From the cell containing the given text, extract its center point as (X, Y) coordinate. 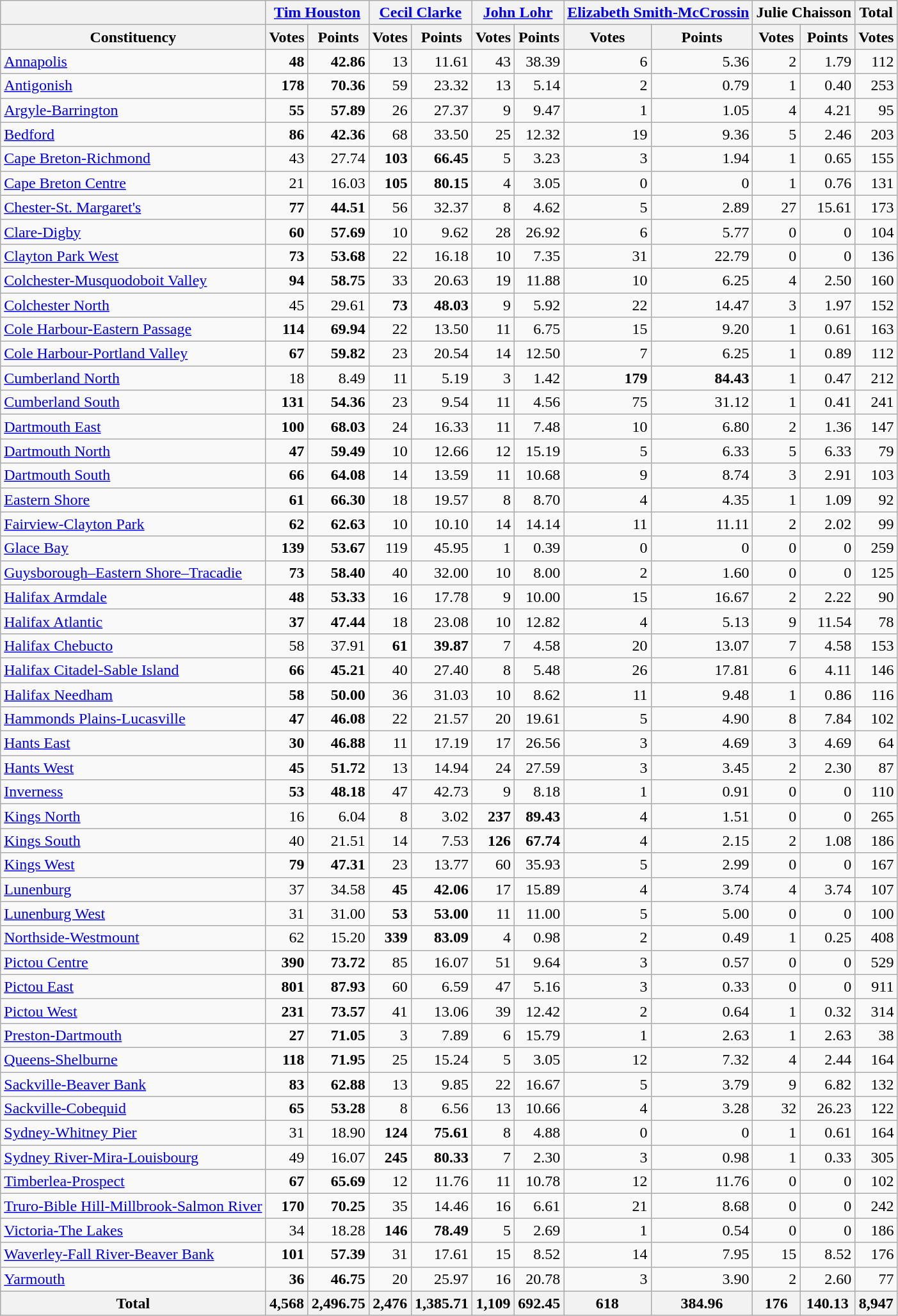
Timberlea-Prospect (133, 1182)
55 (287, 110)
0.91 (702, 792)
5.19 (442, 378)
1.08 (828, 841)
114 (287, 329)
2.99 (702, 865)
11.00 (539, 914)
140.13 (828, 1303)
801 (287, 987)
155 (876, 159)
265 (876, 816)
212 (876, 378)
31.12 (702, 402)
Preston-Dartmouth (133, 1035)
8.70 (539, 500)
31.03 (442, 694)
45.21 (338, 670)
6.82 (828, 1084)
911 (876, 987)
173 (876, 207)
Antigonish (133, 86)
78 (876, 621)
47.31 (338, 865)
8,947 (876, 1303)
Glace Bay (133, 548)
26.92 (539, 232)
259 (876, 548)
3.45 (702, 768)
Hants East (133, 743)
5.13 (702, 621)
48.18 (338, 792)
19.61 (539, 719)
6.61 (539, 1206)
15.20 (338, 938)
34 (287, 1230)
Dartmouth East (133, 427)
3.90 (702, 1279)
19.57 (442, 500)
Pictou East (133, 987)
0.54 (702, 1230)
110 (876, 792)
9.20 (702, 329)
86 (287, 134)
57.89 (338, 110)
0.57 (702, 962)
9.48 (702, 694)
73.72 (338, 962)
Cumberland South (133, 402)
10.10 (442, 524)
Chester-St. Margaret's (133, 207)
Victoria-The Lakes (133, 1230)
32.37 (442, 207)
26.56 (539, 743)
Colchester North (133, 305)
339 (390, 938)
34.58 (338, 889)
6.75 (539, 329)
68.03 (338, 427)
11.88 (539, 280)
6.80 (702, 427)
0.76 (828, 183)
85 (390, 962)
2,496.75 (338, 1303)
245 (390, 1157)
21.57 (442, 719)
Fairview-Clayton Park (133, 524)
8.74 (702, 475)
33.50 (442, 134)
408 (876, 938)
7.48 (539, 427)
Inverness (133, 792)
20.63 (442, 280)
15.79 (539, 1035)
53.67 (338, 548)
95 (876, 110)
42.86 (338, 61)
16.18 (442, 256)
Halifax Citadel-Sable Island (133, 670)
58.75 (338, 280)
13.59 (442, 475)
9.64 (539, 962)
2,476 (390, 1303)
12.32 (539, 134)
7.35 (539, 256)
253 (876, 86)
3.79 (702, 1084)
87 (876, 768)
58.40 (338, 573)
1.42 (539, 378)
1.05 (702, 110)
80.33 (442, 1157)
Elizabeth Smith-McCrossin (658, 13)
122 (876, 1109)
618 (607, 1303)
14.14 (539, 524)
Halifax Armdale (133, 597)
71.95 (338, 1059)
125 (876, 573)
12.42 (539, 1011)
68 (390, 134)
53.33 (338, 597)
42.73 (442, 792)
17.78 (442, 597)
3.28 (702, 1109)
16.03 (338, 183)
13.50 (442, 329)
692.45 (539, 1303)
178 (287, 86)
139 (287, 548)
2.22 (828, 597)
529 (876, 962)
7.53 (442, 841)
1.51 (702, 816)
59 (390, 86)
Cape Breton Centre (133, 183)
53.28 (338, 1109)
314 (876, 1011)
119 (390, 548)
Constituency (133, 37)
4.90 (702, 719)
0.86 (828, 694)
118 (287, 1059)
51 (493, 962)
107 (876, 889)
4.11 (828, 670)
49 (287, 1157)
73.57 (338, 1011)
17.19 (442, 743)
Clayton Park West (133, 256)
8.62 (539, 694)
7.95 (702, 1255)
4.56 (539, 402)
46.88 (338, 743)
5.77 (702, 232)
101 (287, 1255)
25.97 (442, 1279)
9.85 (442, 1084)
29.61 (338, 305)
Kings West (133, 865)
41 (390, 1011)
8.00 (539, 573)
Julie Chaisson (804, 13)
47.44 (338, 621)
5.00 (702, 914)
Waverley-Fall River-Beaver Bank (133, 1255)
31.00 (338, 914)
170 (287, 1206)
75.61 (442, 1133)
8.49 (338, 378)
Hammonds Plains-Lucasville (133, 719)
Kings South (133, 841)
Truro-Bible Hill-Millbrook-Salmon River (133, 1206)
203 (876, 134)
35 (390, 1206)
12.82 (539, 621)
4.21 (828, 110)
18.28 (338, 1230)
32.00 (442, 573)
9.54 (442, 402)
Halifax Needham (133, 694)
57.39 (338, 1255)
92 (876, 500)
9.36 (702, 134)
39 (493, 1011)
14.94 (442, 768)
Dartmouth South (133, 475)
7.84 (828, 719)
7.32 (702, 1059)
0.79 (702, 86)
Sackville-Cobequid (133, 1109)
56 (390, 207)
38 (876, 1035)
Lunenburg West (133, 914)
Guysborough–Eastern Shore–Tracadie (133, 573)
136 (876, 256)
42.36 (338, 134)
Eastern Shore (133, 500)
2.50 (828, 280)
Lunenburg (133, 889)
35.93 (539, 865)
20.78 (539, 1279)
39.87 (442, 646)
3.23 (539, 159)
4,568 (287, 1303)
17.61 (442, 1255)
69.94 (338, 329)
152 (876, 305)
70.25 (338, 1206)
2.69 (539, 1230)
46.75 (338, 1279)
15.19 (539, 451)
28 (493, 232)
62.63 (338, 524)
17.81 (702, 670)
44.51 (338, 207)
0.39 (539, 548)
384.96 (702, 1303)
0.25 (828, 938)
4.35 (702, 500)
237 (493, 816)
153 (876, 646)
241 (876, 402)
5.92 (539, 305)
Colchester-Musquodoboit Valley (133, 280)
6.59 (442, 987)
48.03 (442, 305)
66.45 (442, 159)
10.66 (539, 1109)
Sackville-Beaver Bank (133, 1084)
13.77 (442, 865)
Cumberland North (133, 378)
Bedford (133, 134)
0.64 (702, 1011)
167 (876, 865)
1,109 (493, 1303)
4.88 (539, 1133)
2.44 (828, 1059)
99 (876, 524)
Cecil Clarke (420, 13)
Tim Houston (317, 13)
33 (390, 280)
59.82 (338, 354)
50.00 (338, 694)
6.04 (338, 816)
46.08 (338, 719)
Pictou West (133, 1011)
126 (493, 841)
23.32 (442, 86)
147 (876, 427)
80.15 (442, 183)
10.78 (539, 1182)
Hants West (133, 768)
10.68 (539, 475)
27.59 (539, 768)
2.60 (828, 1279)
1.09 (828, 500)
13.06 (442, 1011)
1.79 (828, 61)
5.36 (702, 61)
42.06 (442, 889)
0.32 (828, 1011)
Kings North (133, 816)
27.74 (338, 159)
65.69 (338, 1182)
21.51 (338, 841)
30 (287, 743)
2.02 (828, 524)
104 (876, 232)
12.66 (442, 451)
0.89 (828, 354)
John Lohr (517, 13)
0.41 (828, 402)
32 (776, 1109)
67.74 (539, 841)
Argyle-Barrington (133, 110)
37.91 (338, 646)
83 (287, 1084)
16.33 (442, 427)
11.11 (702, 524)
231 (287, 1011)
15.61 (828, 207)
7.89 (442, 1035)
14.47 (702, 305)
8.68 (702, 1206)
20.54 (442, 354)
0.65 (828, 159)
390 (287, 962)
26.23 (828, 1109)
3.02 (442, 816)
22.79 (702, 256)
Northside-Westmount (133, 938)
89.43 (539, 816)
51.72 (338, 768)
2.46 (828, 134)
90 (876, 597)
65 (287, 1109)
84.43 (702, 378)
Queens-Shelburne (133, 1059)
70.36 (338, 86)
1.60 (702, 573)
57.69 (338, 232)
6.56 (442, 1109)
1,385.71 (442, 1303)
Cole Harbour-Eastern Passage (133, 329)
Halifax Atlantic (133, 621)
Cole Harbour-Portland Valley (133, 354)
53.00 (442, 914)
27.40 (442, 670)
4.62 (539, 207)
78.49 (442, 1230)
305 (876, 1157)
2.91 (828, 475)
9.62 (442, 232)
64 (876, 743)
163 (876, 329)
59.49 (338, 451)
0.49 (702, 938)
11.61 (442, 61)
160 (876, 280)
12.50 (539, 354)
87.93 (338, 987)
124 (390, 1133)
Annapolis (133, 61)
Pictou Centre (133, 962)
5.48 (539, 670)
45.95 (442, 548)
1.94 (702, 159)
15.24 (442, 1059)
94 (287, 280)
15.89 (539, 889)
Clare-Digby (133, 232)
83.09 (442, 938)
38.39 (539, 61)
53.68 (338, 256)
2.89 (702, 207)
62.88 (338, 1084)
Halifax Chebucto (133, 646)
14.46 (442, 1206)
23.08 (442, 621)
116 (876, 694)
132 (876, 1084)
0.40 (828, 86)
0.47 (828, 378)
11.54 (828, 621)
71.05 (338, 1035)
18.90 (338, 1133)
5.16 (539, 987)
75 (607, 402)
Dartmouth North (133, 451)
Sydney River-Mira-Louisbourg (133, 1157)
8.18 (539, 792)
242 (876, 1206)
10.00 (539, 597)
Yarmouth (133, 1279)
2.15 (702, 841)
1.36 (828, 427)
5.14 (539, 86)
105 (390, 183)
9.47 (539, 110)
66.30 (338, 500)
64.08 (338, 475)
27.37 (442, 110)
13.07 (702, 646)
1.97 (828, 305)
Sydney-Whitney Pier (133, 1133)
Cape Breton-Richmond (133, 159)
54.36 (338, 402)
179 (607, 378)
